From the cell containing the given text, extract its center point as [x, y] coordinate. 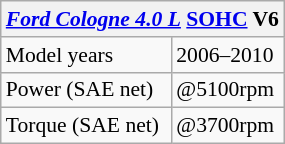
Ford Cologne 4.0 L SOHC V6 [142, 19]
Power (SAE net) [86, 90]
@5100rpm [228, 90]
Torque (SAE net) [86, 126]
Model years [86, 55]
@3700rpm [228, 126]
2006–2010 [228, 55]
